Determine the [x, y] coordinate at the center of the cell enclosing the given text.  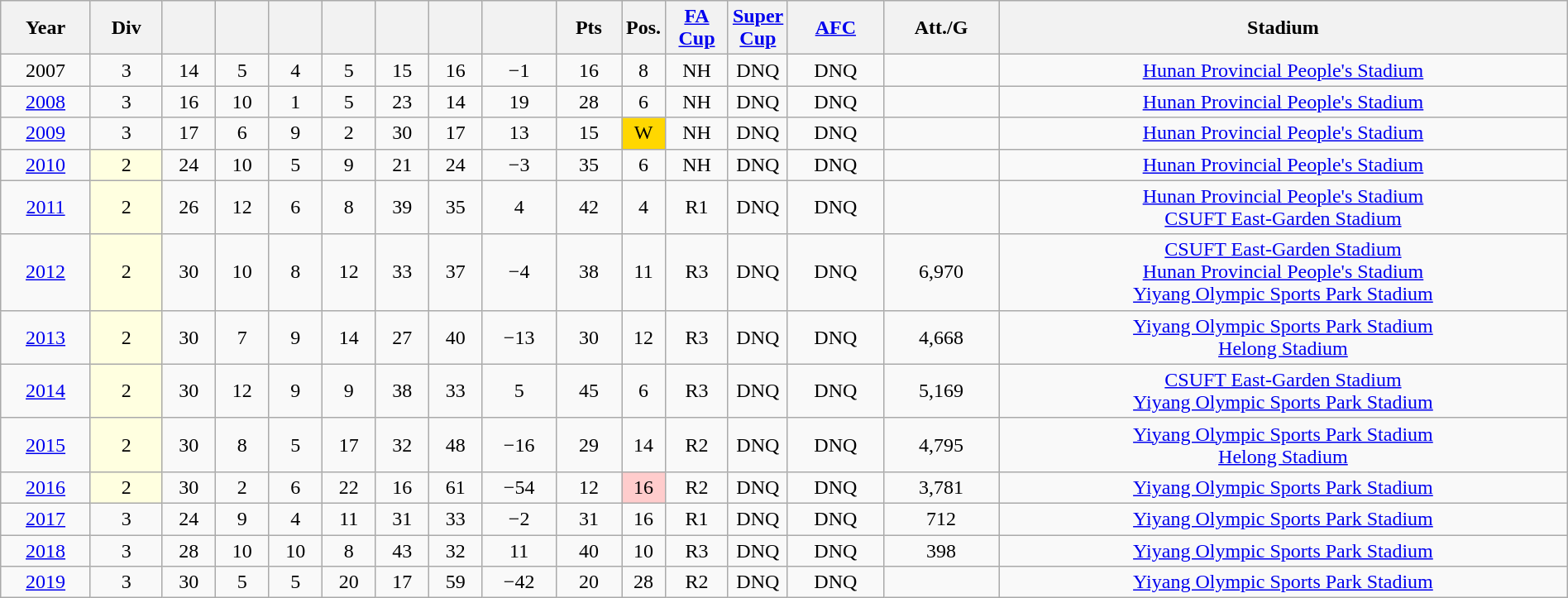
37 [455, 272]
Stadium [1284, 28]
−13 [519, 337]
2009 [46, 133]
21 [402, 165]
2008 [46, 102]
42 [589, 207]
1 [295, 102]
Super Cup [758, 28]
Hunan Provincial People's Stadium CSUFT East-Garden Stadium [1284, 207]
−42 [519, 582]
2013 [46, 337]
61 [455, 487]
45 [589, 390]
2017 [46, 519]
4,668 [941, 337]
Year [46, 28]
CSUFT East-Garden Stadium Yiyang Olympic Sports Park Stadium [1284, 390]
2010 [46, 165]
3,781 [941, 487]
−3 [519, 165]
−16 [519, 445]
4,795 [941, 445]
27 [402, 337]
AFC [835, 28]
CSUFT East-Garden Stadium Hunan Provincial People's Stadium Yiyang Olympic Sports Park Stadium [1284, 272]
23 [402, 102]
2018 [46, 550]
Pts [589, 28]
48 [455, 445]
39 [402, 207]
2019 [46, 582]
−2 [519, 519]
Div [126, 28]
−1 [519, 70]
Att./G [941, 28]
2012 [46, 272]
6,970 [941, 272]
43 [402, 550]
−4 [519, 272]
2016 [46, 487]
29 [589, 445]
2007 [46, 70]
2011 [46, 207]
19 [519, 102]
2014 [46, 390]
5,169 [941, 390]
−54 [519, 487]
2015 [46, 445]
712 [941, 519]
W [643, 133]
FA Cup [697, 28]
398 [941, 550]
7 [241, 337]
22 [348, 487]
Pos. [643, 28]
59 [455, 582]
26 [189, 207]
13 [519, 133]
